Provide the [X, Y] coordinate of the cell's center where the given text is located.  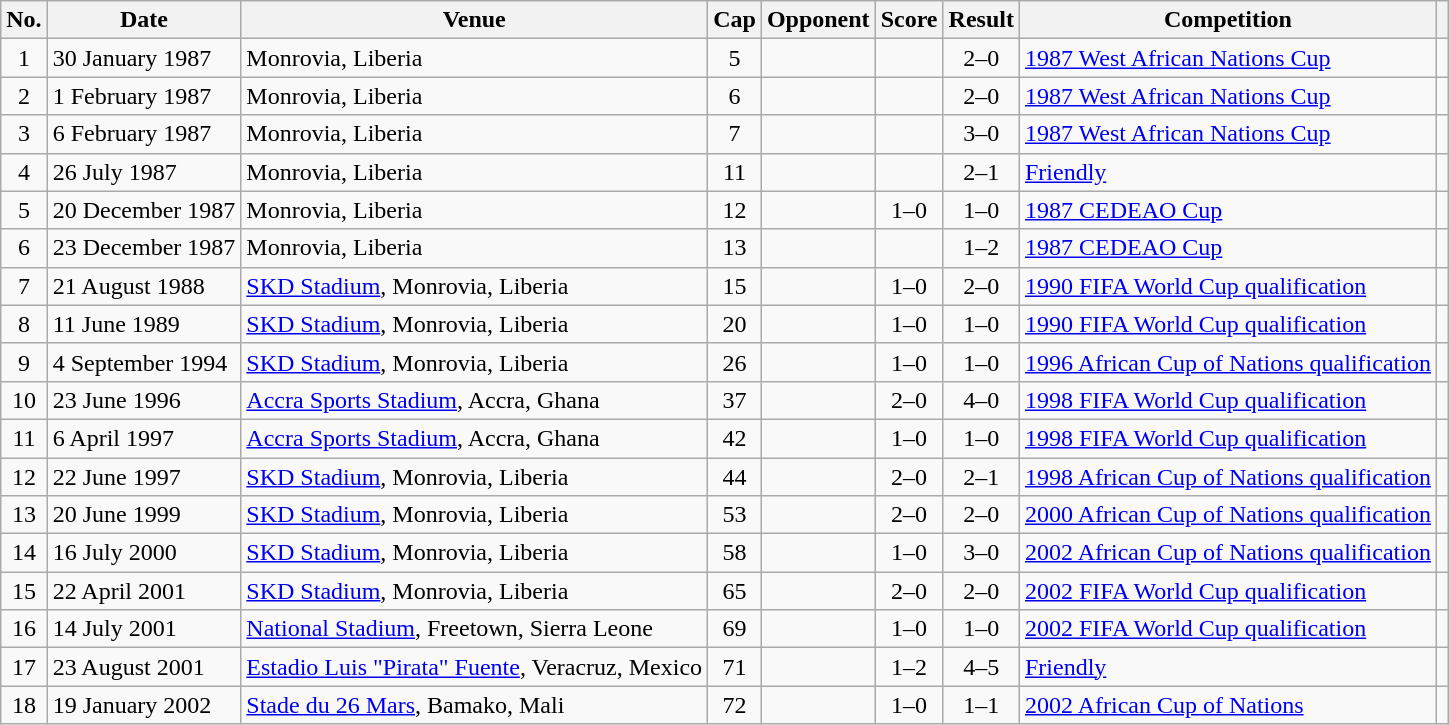
42 [735, 438]
72 [735, 705]
9 [24, 362]
1998 African Cup of Nations qualification [1228, 477]
4–5 [981, 667]
4 [24, 172]
Date [144, 20]
20 June 1999 [144, 515]
2002 African Cup of Nations qualification [1228, 553]
8 [24, 324]
23 December 1987 [144, 248]
23 June 1996 [144, 400]
20 December 1987 [144, 210]
22 June 1997 [144, 477]
Estadio Luis "Pirata" Fuente, Veracruz, Mexico [474, 667]
No. [24, 20]
58 [735, 553]
69 [735, 629]
6 April 1997 [144, 438]
65 [735, 591]
17 [24, 667]
3 [24, 134]
Opponent [818, 20]
2000 African Cup of Nations qualification [1228, 515]
1 February 1987 [144, 96]
16 July 2000 [144, 553]
26 [735, 362]
16 [24, 629]
4–0 [981, 400]
10 [24, 400]
1–1 [981, 705]
21 August 1988 [144, 286]
Venue [474, 20]
Competition [1228, 20]
23 August 2001 [144, 667]
53 [735, 515]
19 January 2002 [144, 705]
20 [735, 324]
2 [24, 96]
Stade du 26 Mars, Bamako, Mali [474, 705]
71 [735, 667]
1 [24, 58]
37 [735, 400]
11 June 1989 [144, 324]
4 September 1994 [144, 362]
14 [24, 553]
18 [24, 705]
2002 African Cup of Nations [1228, 705]
6 February 1987 [144, 134]
26 July 1987 [144, 172]
30 January 1987 [144, 58]
Cap [735, 20]
1996 African Cup of Nations qualification [1228, 362]
44 [735, 477]
22 April 2001 [144, 591]
Score [909, 20]
Result [981, 20]
14 July 2001 [144, 629]
National Stadium, Freetown, Sierra Leone [474, 629]
